From the cell containing the given text, extract its center point as (X, Y) coordinate. 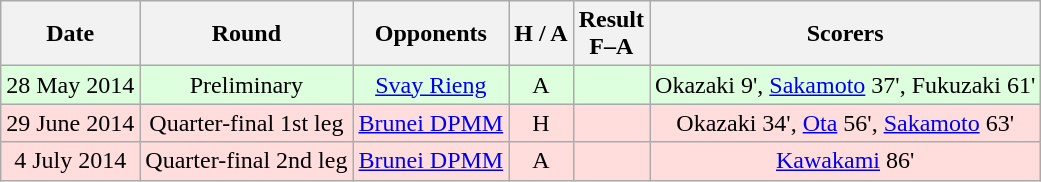
Date (70, 34)
H (541, 123)
28 May 2014 (70, 85)
ResultF–A (611, 34)
Okazaki 34', Ota 56', Sakamoto 63' (846, 123)
Opponents (431, 34)
H / A (541, 34)
Round (246, 34)
Svay Rieng (431, 85)
Quarter-final 2nd leg (246, 161)
Kawakami 86' (846, 161)
4 July 2014 (70, 161)
Preliminary (246, 85)
Quarter-final 1st leg (246, 123)
Okazaki 9', Sakamoto 37', Fukuzaki 61' (846, 85)
Scorers (846, 34)
29 June 2014 (70, 123)
